Pinpoint the cell where the given text exists, returning its (x, y) midpoint coordinate. 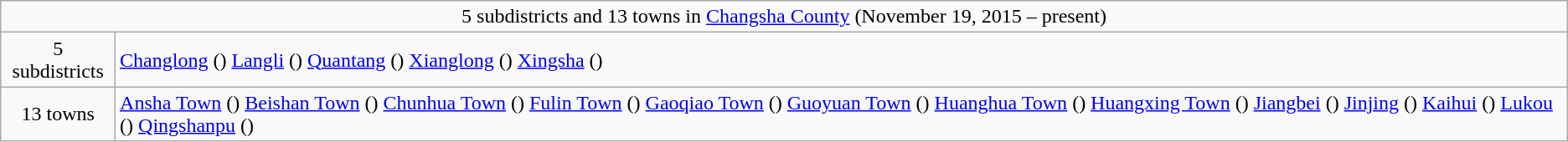
Changlong () Langli () Quantang () Xianglong () Xingsha () (842, 60)
5 subdistricts and 13 towns in Changsha County (November 19, 2015 – present) (784, 17)
5 subdistricts (59, 60)
13 towns (59, 114)
